Return the [X, Y] coordinate for the center point of the cell that contains the specified text.  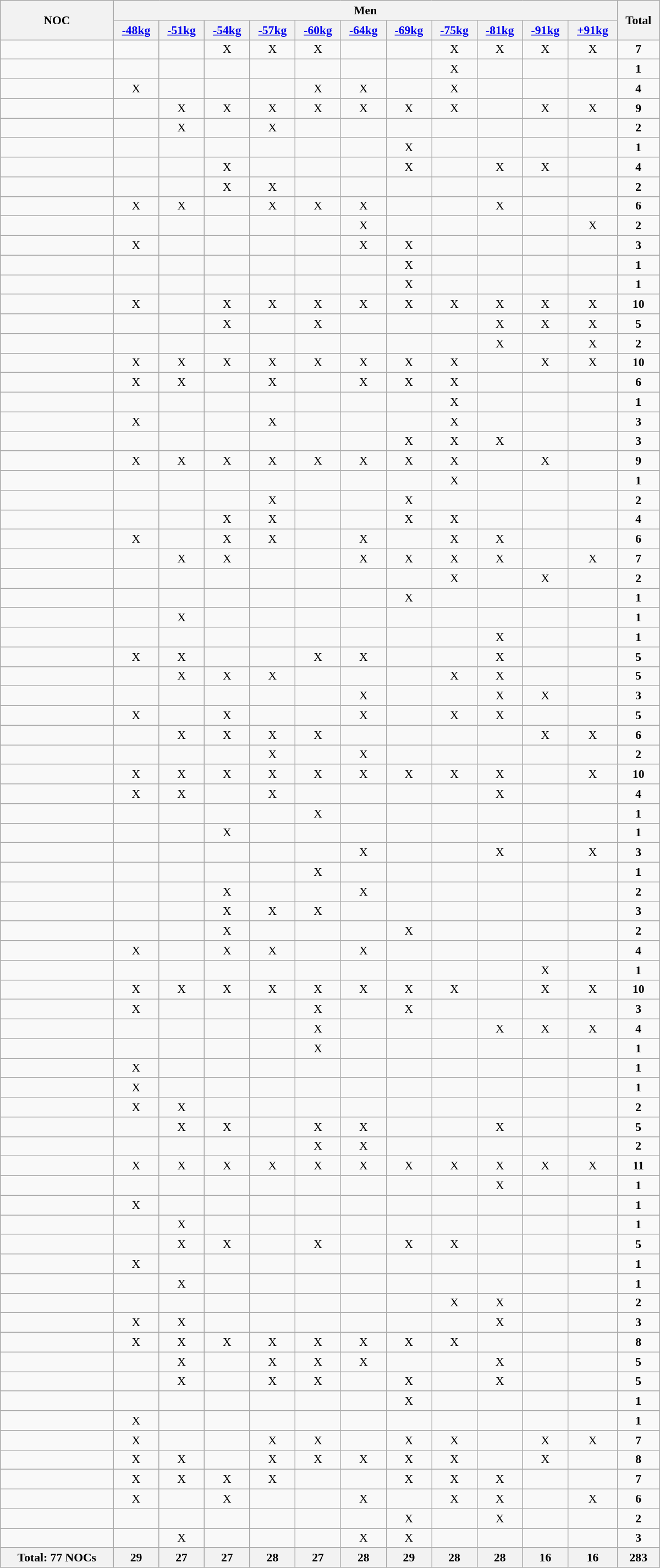
-60kg [318, 30]
-75kg [454, 30]
11 [638, 1166]
Total [638, 20]
Men [365, 10]
+91kg [593, 30]
-91kg [546, 30]
Total: 77 NOCs [57, 1558]
283 [638, 1558]
-54kg [227, 30]
-51kg [182, 30]
-57kg [273, 30]
-48kg [136, 30]
-81kg [499, 30]
NOC [57, 20]
-64kg [363, 30]
-69kg [409, 30]
